Extract the (x, y) coordinate from the center of the cell holding the provided text.  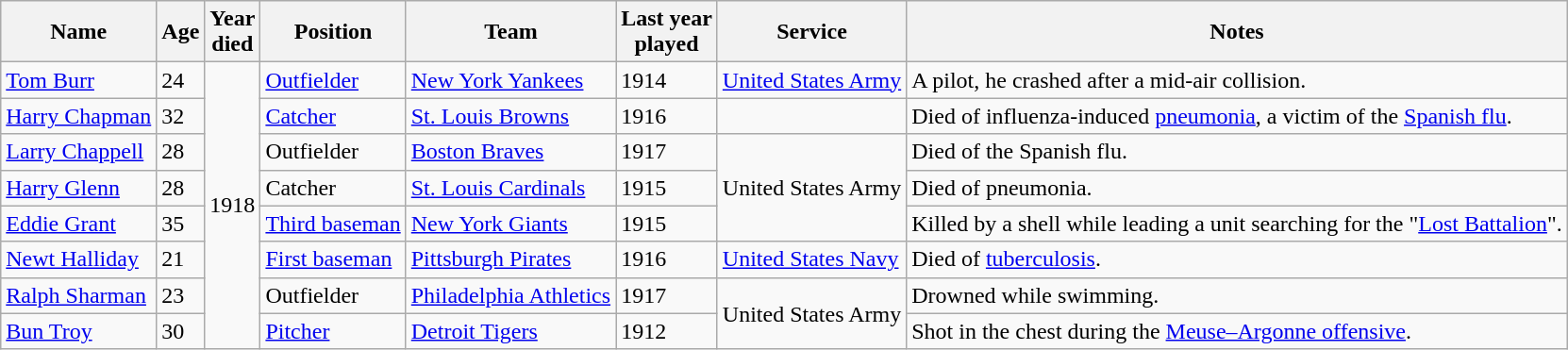
Died of the Spanish flu. (1237, 152)
Name (79, 32)
Died of tuberculosis. (1237, 259)
Boston Braves (510, 152)
New York Yankees (510, 80)
St. Louis Browns (510, 116)
Harry Chapman (79, 116)
30 (181, 331)
Notes (1237, 32)
35 (181, 224)
Yeardied (232, 32)
Bun Troy (79, 331)
Newt Halliday (79, 259)
Killed by a shell while leading a unit searching for the "Lost Battalion". (1237, 224)
Ralph Sharman (79, 295)
Last yearplayed (667, 32)
Philadelphia Athletics (510, 295)
New York Giants (510, 224)
First baseman (333, 259)
Larry Chappell (79, 152)
Shot in the chest during the Meuse–Argonne offensive. (1237, 331)
Drowned while swimming. (1237, 295)
Age (181, 32)
23 (181, 295)
Detroit Tigers (510, 331)
United States Navy (811, 259)
Service (811, 32)
1918 (232, 206)
Pittsburgh Pirates (510, 259)
24 (181, 80)
Harry Glenn (79, 188)
Team (510, 32)
Died of influenza-induced pneumonia, a victim of the Spanish flu. (1237, 116)
Position (333, 32)
A pilot, he crashed after a mid-air collision. (1237, 80)
21 (181, 259)
Third baseman (333, 224)
1912 (667, 331)
Eddie Grant (79, 224)
St. Louis Cardinals (510, 188)
32 (181, 116)
Died of pneumonia. (1237, 188)
Pitcher (333, 331)
1914 (667, 80)
Tom Burr (79, 80)
